Output the (x, y) coordinate of the center of the cell containing the given text.  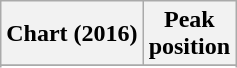
Chart (2016) (72, 34)
Peak position (189, 34)
